Capture the cell that displays the provided text and extract its [X, Y] central coordinate. 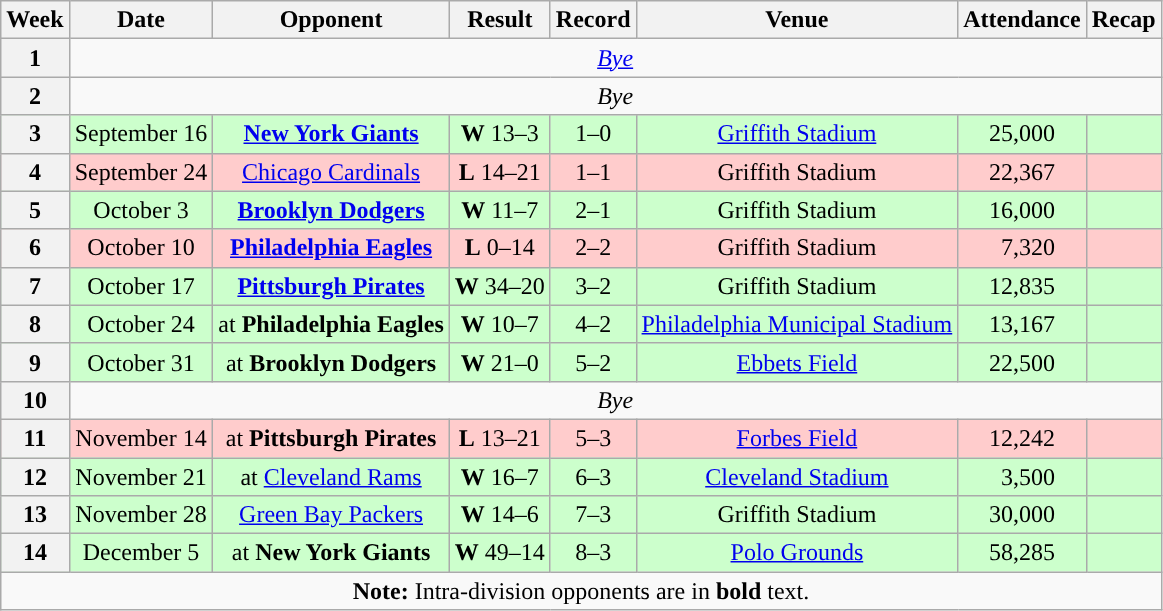
Brooklyn Dodgers [331, 210]
at New York Giants [331, 553]
at Cleveland Rams [331, 477]
Venue [797, 20]
Record [593, 20]
2–2 [593, 248]
W 21–0 [500, 362]
12 [35, 477]
W 14–6 [500, 515]
Recap [1124, 20]
September 24 [141, 172]
7–3 [593, 515]
Opponent [331, 20]
2–1 [593, 210]
3–2 [593, 286]
25,000 [1022, 134]
W 10–7 [500, 324]
W 34–20 [500, 286]
Polo Grounds [797, 553]
10 [35, 400]
October 17 [141, 286]
Chicago Cardinals [331, 172]
30,000 [1022, 515]
W 13–3 [500, 134]
22,367 [1022, 172]
1 [35, 58]
5–2 [593, 362]
November 28 [141, 515]
12,242 [1022, 438]
October 31 [141, 362]
Pittsburgh Pirates [331, 286]
Week [35, 20]
at Pittsburgh Pirates [331, 438]
6 [35, 248]
5 [35, 210]
at Brooklyn Dodgers [331, 362]
3,500 [1022, 477]
1–0 [593, 134]
New York Giants [331, 134]
12,835 [1022, 286]
Forbes Field [797, 438]
58,285 [1022, 553]
13,167 [1022, 324]
L 13–21 [500, 438]
Ebbets Field [797, 362]
16,000 [1022, 210]
at Philadelphia Eagles [331, 324]
October 10 [141, 248]
Note: Intra-division opponents are in bold text. [581, 591]
7 [35, 286]
Philadelphia Eagles [331, 248]
Cleveland Stadium [797, 477]
2 [35, 96]
November 14 [141, 438]
14 [35, 553]
22,500 [1022, 362]
7,320 [1022, 248]
Result [500, 20]
September 16 [141, 134]
W 16–7 [500, 477]
8–3 [593, 553]
8 [35, 324]
13 [35, 515]
Green Bay Packers [331, 515]
October 24 [141, 324]
L 0–14 [500, 248]
9 [35, 362]
1–1 [593, 172]
4–2 [593, 324]
November 21 [141, 477]
6–3 [593, 477]
Date [141, 20]
Attendance [1022, 20]
W 49–14 [500, 553]
W 11–7 [500, 210]
4 [35, 172]
L 14–21 [500, 172]
3 [35, 134]
December 5 [141, 553]
Philadelphia Municipal Stadium [797, 324]
11 [35, 438]
October 3 [141, 210]
5–3 [593, 438]
